Provide the (X, Y) coordinate of the cell's center where the given text is located.  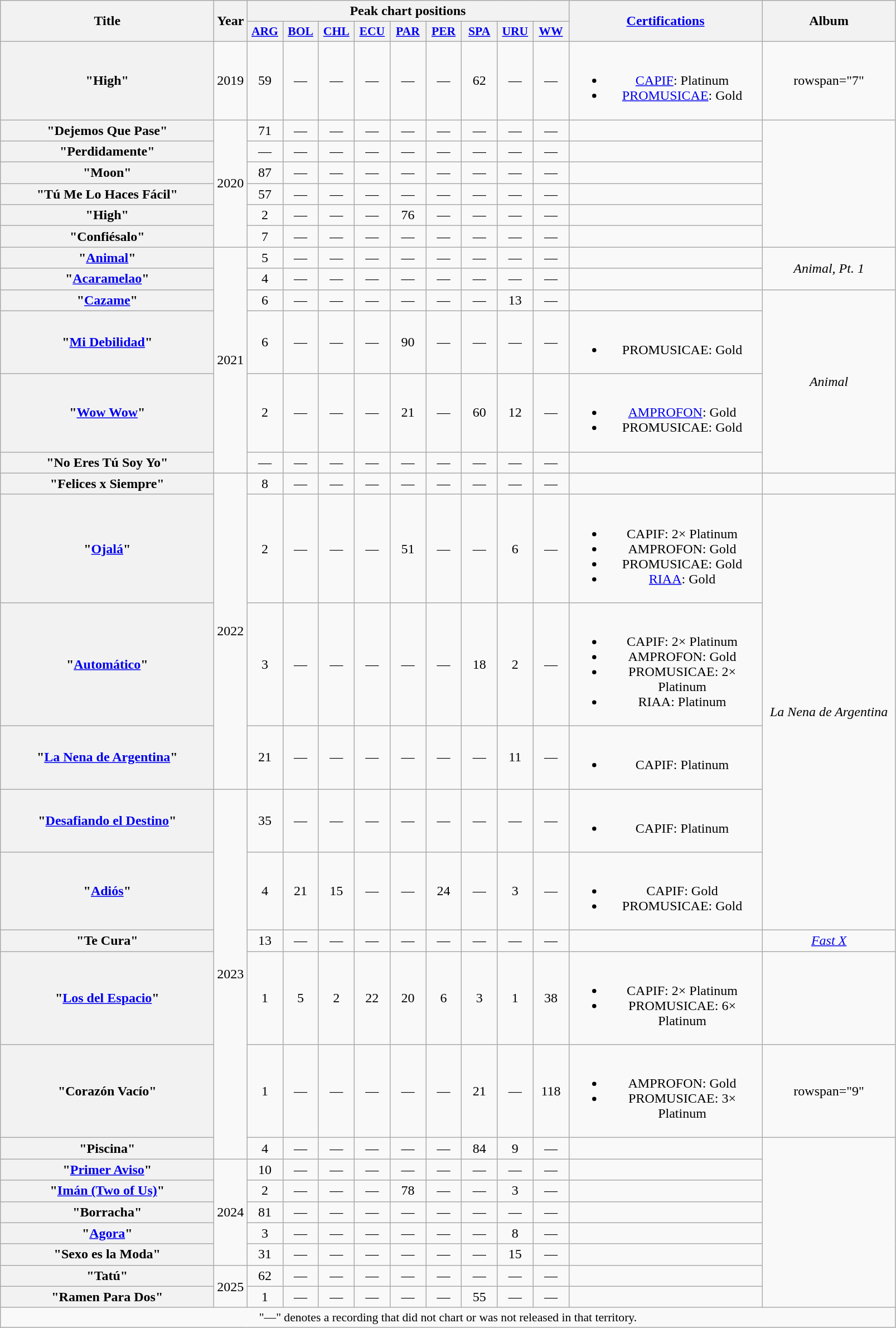
118 (551, 1091)
"Borracha" (107, 1212)
rowspan="9" (829, 1091)
"Cazame" (107, 300)
Album (829, 21)
CAPIF: 2× PlatinumPROMUSICAE: 6× Platinum (666, 998)
"Animal" (107, 258)
60 (480, 413)
2019 (231, 80)
"Confiésalo" (107, 236)
78 (408, 1191)
51 (408, 548)
ECU (372, 32)
57 (265, 194)
2022 (231, 631)
71 (265, 130)
CAPIF: 2× PlatinumAMPROFON: GoldPROMUSICAE: GoldRIAA: Gold (666, 548)
CAPIF: 2× PlatinumAMPROFON: GoldPROMUSICAE: 2× PlatinumRIAA: Platinum (666, 664)
59 (265, 80)
rowspan="7" (829, 80)
AMPROFON: GoldPROMUSICAE: 3× Platinum (666, 1091)
"Moon" (107, 173)
31 (265, 1254)
84 (480, 1148)
"Wow Wow" (107, 413)
"Primer Aviso" (107, 1170)
PROMUSICAE: Gold (666, 342)
"Adiós" (107, 891)
BOL (301, 32)
"Dejemos Que Pase" (107, 130)
"Corazón Vacío" (107, 1091)
87 (265, 173)
Peak chart positions (408, 11)
"Automático" (107, 664)
7 (265, 236)
"Agora" (107, 1233)
Animal (829, 382)
"Piscina" (107, 1148)
Certifications (666, 21)
Animal, Pt. 1 (829, 268)
AMPROFON: GoldPROMUSICAE: Gold (666, 413)
12 (515, 413)
20 (408, 998)
WW (551, 32)
"Desafiando el Destino" (107, 820)
2020 (231, 183)
"La Nena de Argentina" (107, 757)
"Tú Me Lo Haces Fácil" (107, 194)
La Nena de Argentina (829, 712)
2023 (231, 974)
CAPIF: PlatinumPROMUSICAE: Gold (666, 80)
90 (408, 342)
CHL (336, 32)
URU (515, 32)
11 (515, 757)
"Imán (Two of Us)" (107, 1191)
35 (265, 820)
"Mi Debilidad" (107, 342)
SPA (480, 32)
CAPIF: GoldPROMUSICAE: Gold (666, 891)
Year (231, 21)
18 (480, 664)
"Felices x Siempre" (107, 484)
55 (480, 1297)
2024 (231, 1212)
ARG (265, 32)
10 (265, 1170)
"Perdidamente" (107, 152)
"Sexo es la Moda" (107, 1254)
Fast X (829, 941)
2025 (231, 1286)
22 (372, 998)
"Te Cura" (107, 941)
76 (408, 215)
"Ojalá" (107, 548)
"No Eres Tú Soy Yo" (107, 462)
24 (444, 891)
"—" denotes a recording that did not chart or was not released in that territory. (448, 1317)
"Ramen Para Dos" (107, 1297)
81 (265, 1212)
"Tatú" (107, 1276)
9 (515, 1148)
"Los del Espacio" (107, 998)
38 (551, 998)
PAR (408, 32)
PER (444, 32)
2021 (231, 360)
Title (107, 21)
"Acaramelao" (107, 279)
